For the text-containing cell, return its midpoint in [X, Y] coordinate format. 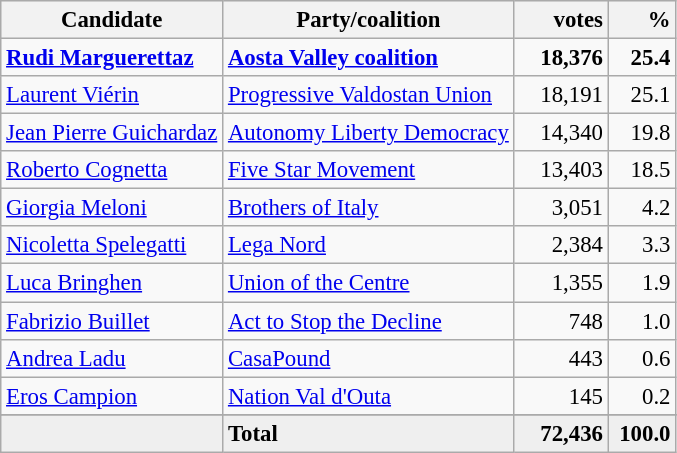
Five Star Movement [368, 170]
Laurent Viérin [112, 95]
Total [368, 433]
18.5 [642, 170]
100.0 [642, 433]
Andrea Ladu [112, 358]
18,376 [561, 58]
1.0 [642, 321]
Roberto Cognetta [112, 170]
0.2 [642, 396]
1,355 [561, 283]
Jean Pierre Guichardaz [112, 133]
CasaPound [368, 358]
3.3 [642, 245]
Rudi Marguerettaz [112, 58]
Luca Bringhen [112, 283]
3,051 [561, 208]
Lega Nord [368, 245]
Autonomy Liberty Democracy [368, 133]
13,403 [561, 170]
Fabrizio Buillet [112, 321]
14,340 [561, 133]
% [642, 20]
145 [561, 396]
Act to Stop the Decline [368, 321]
0.6 [642, 358]
19.8 [642, 133]
Eros Campion [112, 396]
18,191 [561, 95]
Aosta Valley coalition [368, 58]
Nicoletta Spelegatti [112, 245]
1.9 [642, 283]
25.1 [642, 95]
votes [561, 20]
Giorgia Meloni [112, 208]
25.4 [642, 58]
Party/coalition [368, 20]
Brothers of Italy [368, 208]
72,436 [561, 433]
Progressive Valdostan Union [368, 95]
Nation Val d'Outa [368, 396]
748 [561, 321]
2,384 [561, 245]
Union of the Centre [368, 283]
443 [561, 358]
Candidate [112, 20]
4.2 [642, 208]
